Detect which cell encompasses the target text, then output its [x, y] center coordinate. 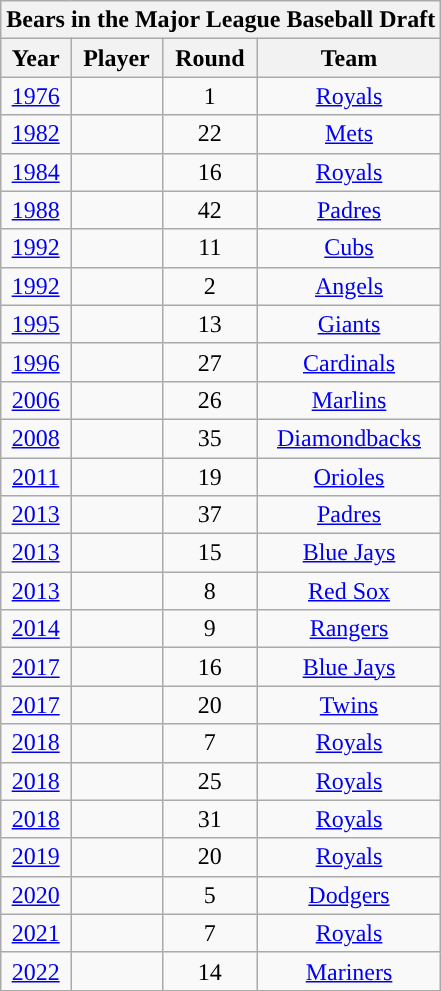
1 [210, 96]
Giants [348, 324]
1982 [36, 134]
Cubs [348, 248]
Mariners [348, 971]
5 [210, 895]
2020 [36, 895]
Player [117, 58]
14 [210, 971]
27 [210, 362]
Year [36, 58]
1976 [36, 96]
2 [210, 286]
26 [210, 400]
Team [348, 58]
31 [210, 819]
2019 [36, 857]
11 [210, 248]
19 [210, 477]
8 [210, 591]
2006 [36, 400]
Mets [348, 134]
2011 [36, 477]
Marlins [348, 400]
37 [210, 515]
Diamondbacks [348, 438]
35 [210, 438]
Angels [348, 286]
Bears in the Major League Baseball Draft [221, 20]
15 [210, 553]
2008 [36, 438]
Rangers [348, 629]
Dodgers [348, 895]
2022 [36, 971]
1996 [36, 362]
25 [210, 781]
9 [210, 629]
Twins [348, 705]
Orioles [348, 477]
42 [210, 210]
1984 [36, 172]
13 [210, 324]
2014 [36, 629]
Round [210, 58]
1988 [36, 210]
Red Sox [348, 591]
1995 [36, 324]
2021 [36, 933]
22 [210, 134]
Cardinals [348, 362]
